Locate the cell with the specified text and output its (X, Y) center coordinate. 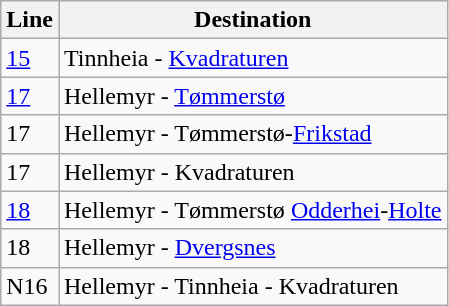
Hellemyr - Tømmerstø Odderhei-Holte (252, 210)
15 (30, 58)
N16 (30, 286)
Hellemyr - Tømmerstø (252, 96)
Hellemyr - Kvadraturen (252, 172)
Tinnheia - Kvadraturen (252, 58)
Line (30, 20)
Hellemyr - Tømmerstø-Frikstad (252, 134)
Destination (252, 20)
Hellemyr - Tinnheia - Kvadraturen (252, 286)
Hellemyr - Dvergsnes (252, 248)
